Scan for the cell matching the given text and deliver its (x, y) coordinate at center. 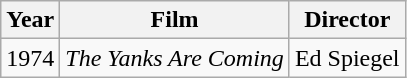
The Yanks Are Coming (175, 58)
Director (347, 20)
Ed Spiegel (347, 58)
1974 (30, 58)
Year (30, 20)
Film (175, 20)
